Identify which cell holds the provided text, then report its [x, y] central coordinate. 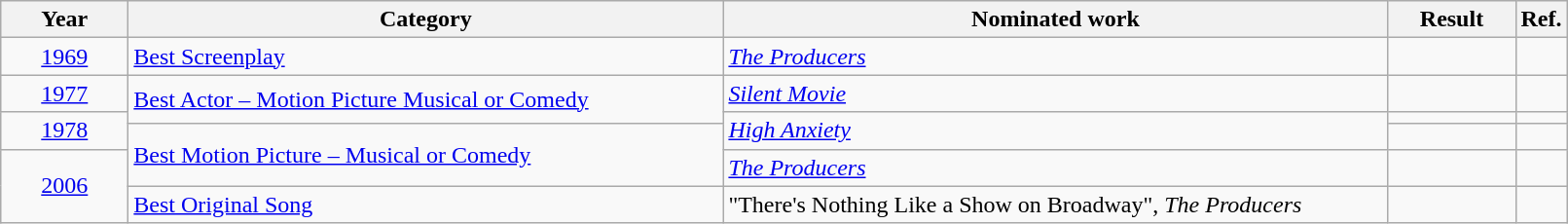
Best Original Song [426, 205]
High Anxiety [1055, 131]
Nominated work [1055, 19]
Category [426, 19]
Silent Movie [1055, 93]
Best Actor – Motion Picture Musical or Comedy [426, 99]
Year [64, 19]
Best Screenplay [426, 56]
"There's Nothing Like a Show on Broadway", The Producers [1055, 205]
1978 [64, 131]
2006 [64, 186]
Best Motion Picture – Musical or Comedy [426, 154]
1977 [64, 93]
Ref. [1542, 19]
Result [1452, 19]
1969 [64, 56]
